For the text-containing cell, return its midpoint in [X, Y] coordinate format. 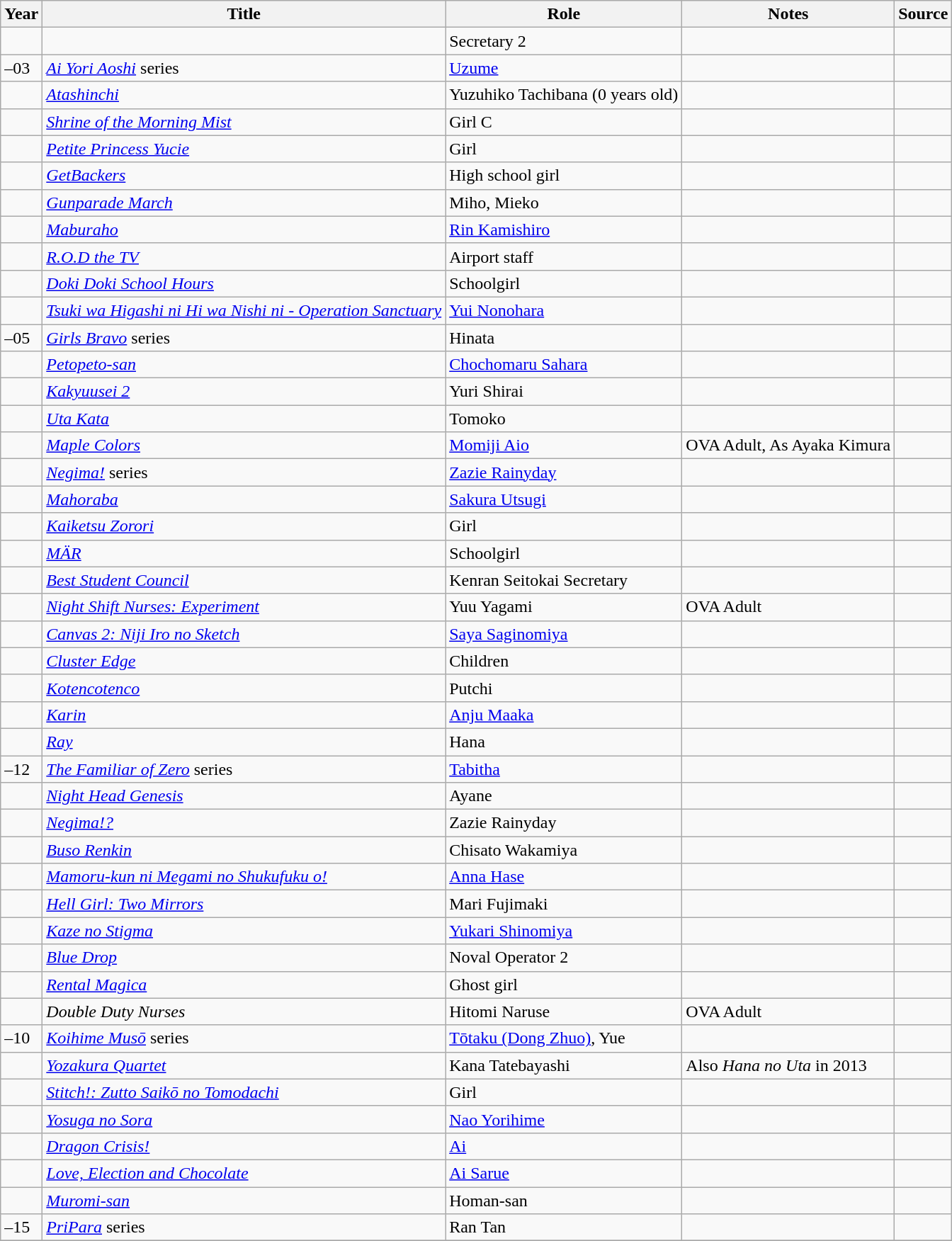
Shrine of the Morning Mist [244, 122]
–15 [21, 1228]
Kana Tatebayashi [564, 1065]
Mamoru-kun ni Megami no Shukufuku o! [244, 877]
Double Duty Nurses [244, 1011]
Tomoko [564, 419]
Night Shift Nurses: Experiment [244, 607]
The Familiar of Zero series [244, 769]
Atashinchi [244, 95]
Saya Saginomiya [564, 634]
Rental Magica [244, 985]
Best Student Council [244, 580]
Tōtaku (Dong Zhuo), Yue [564, 1038]
Yui Nonohara [564, 310]
High school girl [564, 176]
Doki Doki School Hours [244, 283]
Buso Renkin [244, 850]
GetBackers [244, 176]
Kenran Seitokai Secretary [564, 580]
Muromi-san [244, 1201]
Tabitha [564, 769]
Notes [788, 14]
Anju Maaka [564, 715]
Koihime Musō series [244, 1038]
Night Head Genesis [244, 796]
–10 [21, 1038]
Year [21, 14]
Uta Kata [244, 419]
Title [244, 14]
Ai Yori Aoshi series [244, 68]
Airport staff [564, 256]
Hell Girl: Two Mirrors [244, 904]
–05 [21, 338]
PriPara series [244, 1228]
Ayane [564, 796]
Maburaho [244, 229]
Momiji Aio [564, 446]
Hitomi Naruse [564, 1011]
Nao Yorihime [564, 1119]
R.O.D the TV [244, 256]
Maple Colors [244, 446]
Miho, Mieko [564, 203]
Yosuga no Sora [244, 1119]
Karin [244, 715]
Yukari Shinomiya [564, 931]
Ai Sarue [564, 1173]
Also Hana no Uta in 2013 [788, 1065]
Kotencotenco [244, 688]
OVA Adult, As Ayaka Kimura [788, 446]
Hinata [564, 338]
Petopeto-san [244, 365]
Sakura Utsugi [564, 499]
Mari Fujimaki [564, 904]
Kaze no Stigma [244, 931]
Yuri Shirai [564, 392]
Dragon Crisis! [244, 1146]
Stitch!: Zutto Saikō no Tomodachi [244, 1092]
Mahoraba [244, 499]
Cluster Edge [244, 661]
Noval Operator 2 [564, 958]
Hana [564, 742]
Kaiketsu Zorori [244, 526]
Blue Drop [244, 958]
–03 [21, 68]
Ai [564, 1146]
Negima! series [244, 472]
Kakyuusei 2 [244, 392]
Girls Bravo series [244, 338]
Chochomaru Sahara [564, 365]
Source [924, 14]
Tsuki wa Higashi ni Hi wa Nishi ni - Operation Sanctuary [244, 310]
–12 [21, 769]
Yuu Yagami [564, 607]
Love, Election and Chocolate [244, 1173]
Girl C [564, 122]
Ghost girl [564, 985]
Ray [244, 742]
Gunparade March [244, 203]
Anna Hase [564, 877]
Petite Princess Yucie [244, 149]
Uzume [564, 68]
Canvas 2: Niji Iro no Sketch [244, 634]
Secretary 2 [564, 41]
Role [564, 14]
Children [564, 661]
Yuzuhiko Tachibana (0 years old) [564, 95]
Chisato Wakamiya [564, 850]
Homan-san [564, 1201]
MÄR [244, 553]
Rin Kamishiro [564, 229]
Yozakura Quartet [244, 1065]
Putchi [564, 688]
Negima!? [244, 823]
Ran Tan [564, 1228]
